Return (x, y) of the center of cell containing provided text 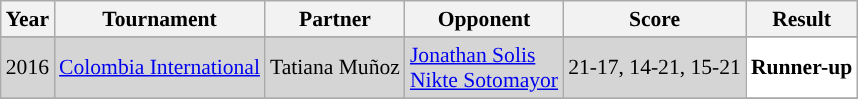
Year (28, 19)
Jonathan Solis Nikte Sotomayor (484, 68)
21-17, 14-21, 15-21 (654, 68)
Score (654, 19)
Runner-up (802, 68)
Partner (335, 19)
Result (802, 19)
Tatiana Muñoz (335, 68)
Colombia International (160, 68)
Tournament (160, 19)
Opponent (484, 19)
2016 (28, 68)
